Extract the [X, Y] coordinate from the center of the cell holding the provided text.  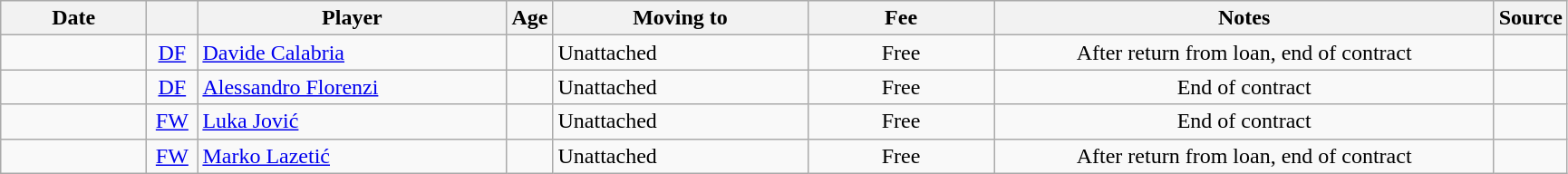
Player [352, 18]
Fee [901, 18]
Marko Lazetić [352, 156]
Moving to [680, 18]
Age [529, 18]
Davide Calabria [352, 53]
Luka Jović [352, 121]
Date [74, 18]
Alessandro Florenzi [352, 87]
Source [1530, 18]
Notes [1244, 18]
